Pinpoint the cell where the given text exists, returning its [x, y] midpoint coordinate. 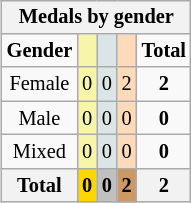
Male [40, 118]
Female [40, 84]
Gender [40, 51]
Mixed [40, 152]
Medals by gender [96, 17]
